Identify which cell holds the provided text, then report its [X, Y] central coordinate. 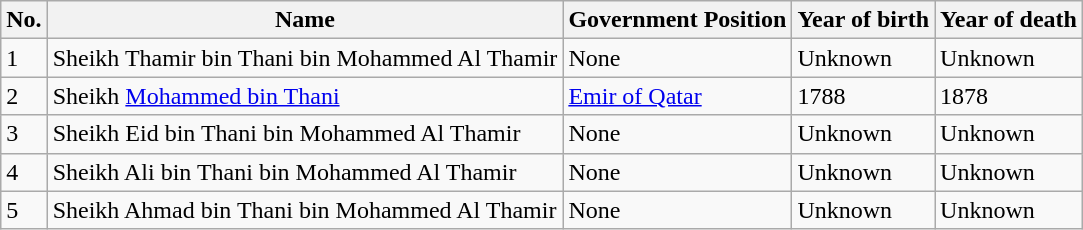
Emir of Qatar [678, 96]
Year of birth [864, 20]
4 [24, 172]
Year of death [1009, 20]
Sheikh Ahmad bin Thani bin Mohammed Al Thamir [305, 210]
Sheikh Eid bin Thani bin Mohammed Al Thamir [305, 134]
1 [24, 58]
1878 [1009, 96]
No. [24, 20]
5 [24, 210]
2 [24, 96]
Sheikh Mohammed bin Thani [305, 96]
1788 [864, 96]
Sheikh Ali bin Thani bin Mohammed Al Thamir [305, 172]
Government Position [678, 20]
Sheikh Thamir bin Thani bin Mohammed Al Thamir [305, 58]
3 [24, 134]
Name [305, 20]
